Find where the given text appears and provide that cell's center as (X, Y) coordinate. 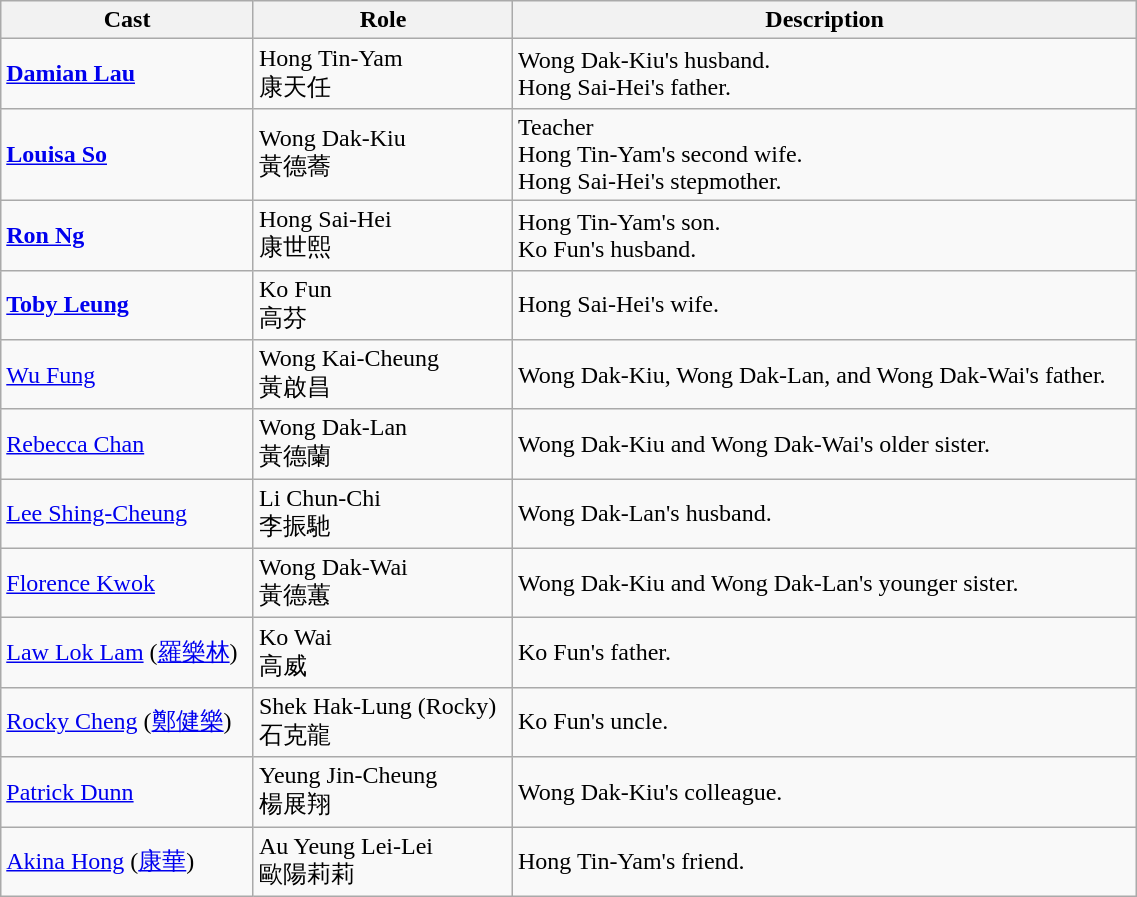
Wong Dak-Kiu's husband. Hong Sai-Hei's father. (824, 74)
Wong Dak-Lan 黃德蘭 (382, 444)
Description (824, 20)
Louisa So (128, 154)
Hong Tin-Yam's son. Ko Fun's husband. (824, 235)
Hong Tin-Yam 康天任 (382, 74)
Wu Fung (128, 375)
Akina Hong (康華) (128, 861)
Hong Sai-Hei's wife. (824, 305)
Wong Kai-Cheung 黃啟昌 (382, 375)
Teacher Hong Tin-Yam's second wife. Hong Sai-Hei's stepmother. (824, 154)
Rebecca Chan (128, 444)
Wong Dak-Kiu's colleague. (824, 792)
Ron Ng (128, 235)
Lee Shing-Cheung (128, 514)
Florence Kwok (128, 583)
Role (382, 20)
Li Chun-Chi 李振馳 (382, 514)
Wong Dak-Wai 黃德蕙 (382, 583)
Ko Fun's uncle. (824, 722)
Law Lok Lam (羅樂林) (128, 653)
Ko Wai 高威 (382, 653)
Toby Leung (128, 305)
Hong Tin-Yam's friend. (824, 861)
Hong Sai-Hei 康世熙 (382, 235)
Cast (128, 20)
Damian Lau (128, 74)
Ko Fun's father. (824, 653)
Au Yeung Lei-Lei 歐陽莉莉 (382, 861)
Rocky Cheng (鄭健樂) (128, 722)
Wong Dak-Kiu, Wong Dak-Lan, and Wong Dak-Wai's father. (824, 375)
Patrick Dunn (128, 792)
Wong Dak-Lan's husband. (824, 514)
Wong Dak-Kiu 黃德蕎 (382, 154)
Wong Dak-Kiu and Wong Dak-Lan's younger sister. (824, 583)
Ko Fun 高芬 (382, 305)
Wong Dak-Kiu and Wong Dak-Wai's older sister. (824, 444)
Yeung Jin-Cheung 楊展翔 (382, 792)
Shek Hak-Lung (Rocky) 石克龍 (382, 722)
